Extract the [X, Y] coordinate from the center of the cell holding the provided text.  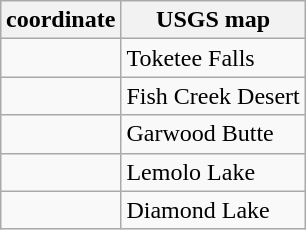
Diamond Lake [213, 210]
Lemolo Lake [213, 172]
Garwood Butte [213, 134]
USGS map [213, 20]
Toketee Falls [213, 58]
coordinate [61, 20]
Fish Creek Desert [213, 96]
